Provide the (x, y) coordinate of the cell's center where the given text is located.  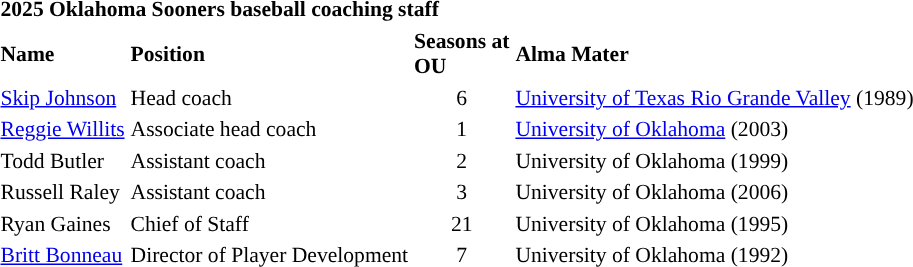
2 (462, 160)
Head coach (270, 98)
21 (462, 224)
Position (270, 53)
Associate head coach (270, 129)
3 (462, 192)
Chief of Staff (270, 224)
1 (462, 129)
Seasons atOU (462, 53)
6 (462, 98)
